Return the (X, Y) coordinate for the center point of the cell that contains the specified text.  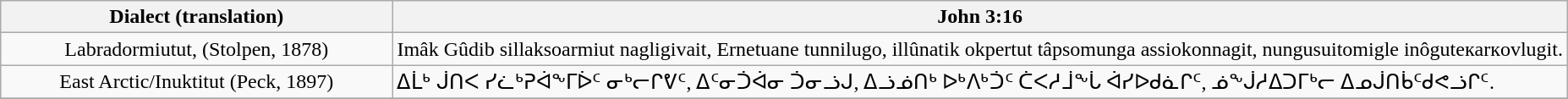
John 3:16 (980, 17)
Dialect (translation) (196, 17)
Labradormiutut, (Stolpen, 1878) (196, 49)
ᐃᒫᒃ ᒎᑎᐸ ᓯᓛᒃᕈᐋᖕᒥᐆᑦ ᓂᒃᓕᒋᕓᑦ, ᐃᑦᓂᑑᐋᓂ ᑑᓂᓘᒍ, ᐃᓘᓅᑎᒃ ᐅᒃᐱᒃᑑᑦ ᑖᐸᓱᒨᖕᒑ ᐋᓯᐅᑯᓈᒋᑦ, ᓅᖕᒎᓱᐃᑐᒥᒃᓕ ᐃᓄᒎᑎᑳᑦᑯᕙᓘᒋᑦ. (980, 82)
East Arctic/Inuktitut (Peck, 1897) (196, 82)
Imâk Gûdib sillaksoarmiut nagligivait, Ernetuane tunnilugo, illûnatik okpertut tâpsomunga assiokonnagit, nungusuitomigle inôguteкarкovlugit. (980, 49)
